From the cell containing the given text, extract its center point as [X, Y] coordinate. 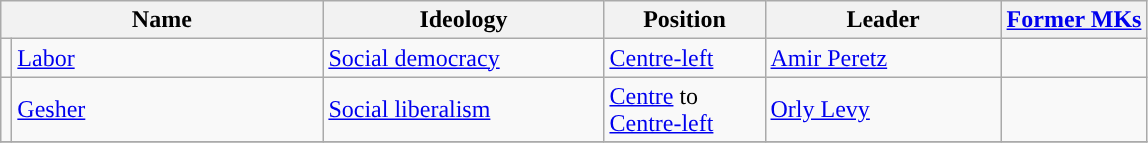
Ideology [464, 20]
Gesher [168, 110]
Position [684, 20]
Social democracy [464, 58]
Leader [883, 20]
Social liberalism [464, 110]
Centre-left [684, 58]
Centre to Centre-left [684, 110]
Labor [168, 58]
Former MKs [1074, 20]
Amir Peretz [883, 58]
Orly Levy [883, 110]
Name [162, 20]
